Capture the cell that displays the provided text and extract its [x, y] central coordinate. 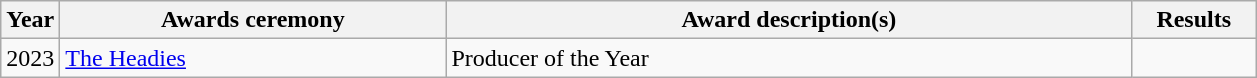
Awards ceremony [253, 20]
The Headies [253, 58]
Award description(s) [789, 20]
2023 [30, 58]
Results [1194, 20]
Year [30, 20]
Producer of the Year [789, 58]
